Extract the (X, Y) coordinate from the center of the cell holding the provided text.  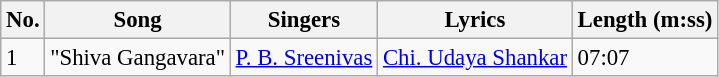
Length (m:ss) (644, 20)
"Shiva Gangavara" (138, 58)
Lyrics (476, 20)
Song (138, 20)
1 (23, 58)
P. B. Sreenivas (304, 58)
No. (23, 20)
Chi. Udaya Shankar (476, 58)
Singers (304, 20)
07:07 (644, 58)
